Locate the cell with the specified text and output its (X, Y) center coordinate. 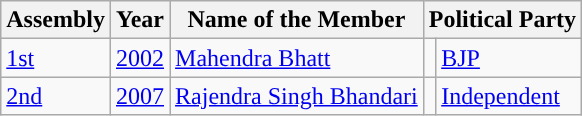
1st (56, 58)
2007 (140, 96)
Mahendra Bhatt (297, 58)
2nd (56, 96)
Assembly (56, 20)
BJP (509, 58)
Year (140, 20)
2002 (140, 58)
Independent (509, 96)
Name of the Member (297, 20)
Rajendra Singh Bhandari (297, 96)
Political Party (502, 20)
